Scan for the cell matching the given text and deliver its [X, Y] coordinate at center. 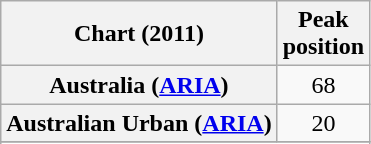
Australian Urban (ARIA) [139, 123]
Peakposition [323, 34]
Australia (ARIA) [139, 85]
20 [323, 123]
68 [323, 85]
Chart (2011) [139, 34]
